Detect which cell encompasses the target text, then output its (x, y) center coordinate. 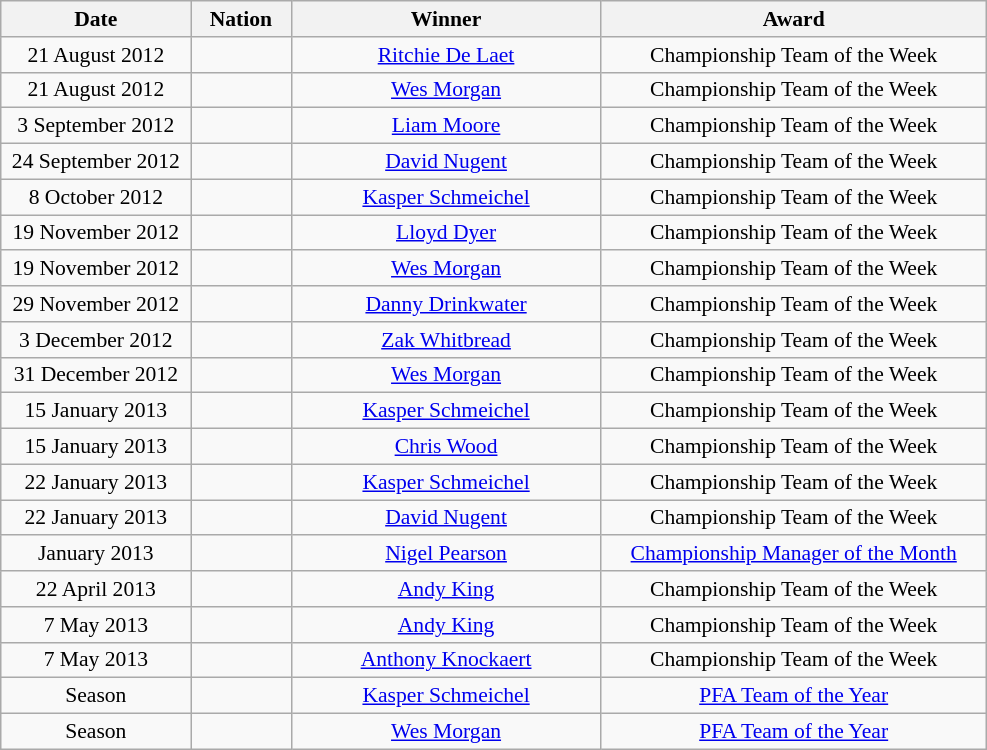
Winner (446, 19)
Championship Manager of the Month (794, 554)
3 September 2012 (96, 126)
Chris Wood (446, 447)
Lloyd Dyer (446, 233)
29 November 2012 (96, 304)
Liam Moore (446, 126)
3 December 2012 (96, 340)
22 April 2013 (96, 589)
Anthony Knockaert (446, 660)
Award (794, 19)
Date (96, 19)
Nation (241, 19)
Ritchie De Laet (446, 55)
Zak Whitbread (446, 340)
24 September 2012 (96, 162)
31 December 2012 (96, 375)
Danny Drinkwater (446, 304)
Nigel Pearson (446, 554)
January 2013 (96, 554)
8 October 2012 (96, 197)
